Find where the given text appears and provide that cell's center as [x, y] coordinate. 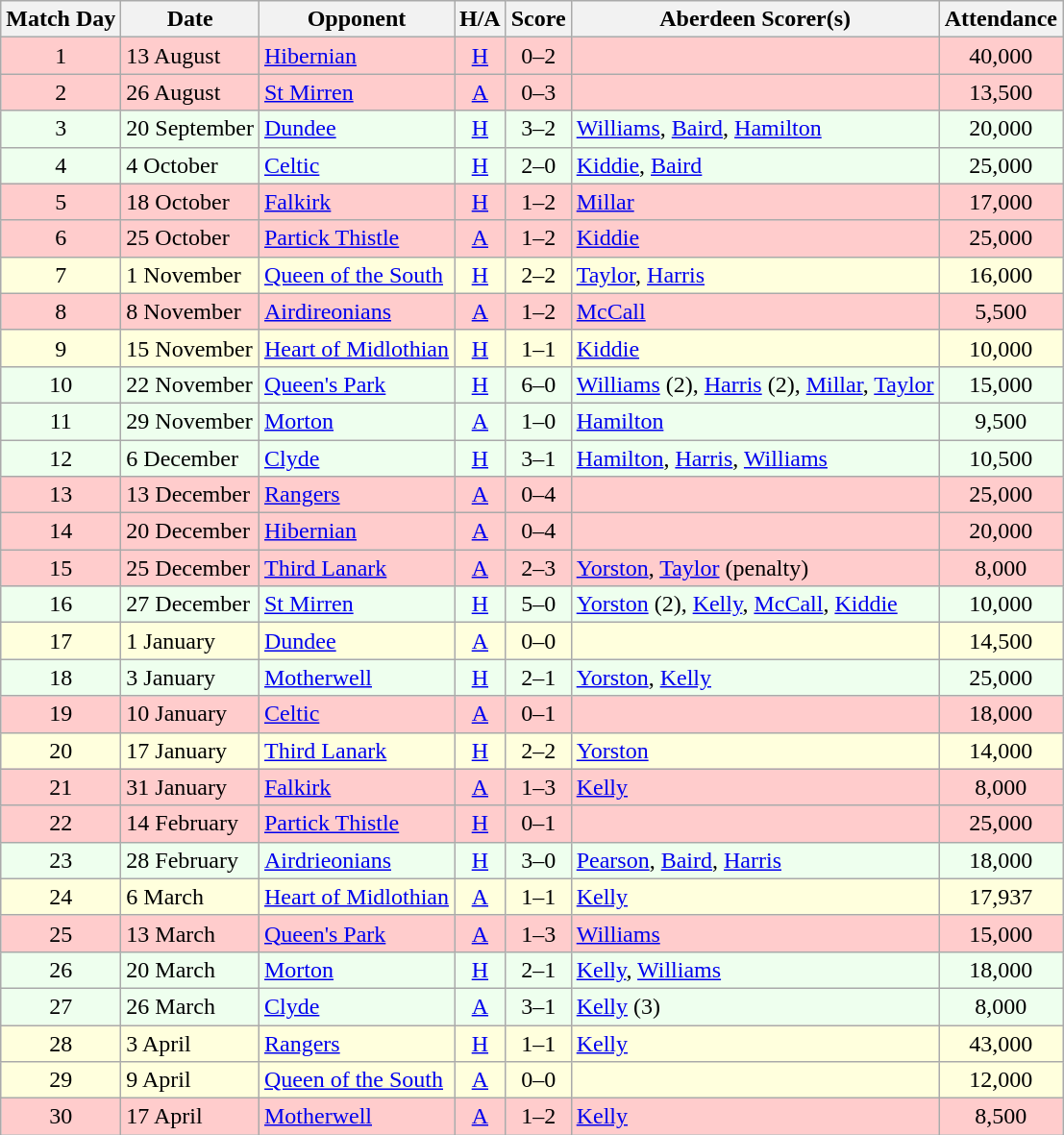
20 March [190, 970]
17,000 [1001, 202]
9,500 [1001, 421]
6–0 [538, 384]
14,000 [1001, 751]
4 October [190, 165]
Millar [755, 202]
Attendance [1001, 19]
17 [62, 641]
3–0 [538, 860]
18 October [190, 202]
6 [62, 238]
0–2 [538, 56]
15 November [190, 348]
1–0 [538, 421]
5–0 [538, 605]
0–3 [538, 92]
3 April [190, 1043]
3 January [190, 678]
McCall [755, 311]
1 January [190, 641]
12 [62, 458]
12,000 [1001, 1080]
Taylor, Harris [755, 275]
Williams [755, 933]
26 March [190, 1006]
Kelly (3) [755, 1006]
15 [62, 568]
9 [62, 348]
26 August [190, 92]
3 [62, 129]
28 February [190, 860]
Match Day [62, 19]
40,000 [1001, 56]
8 [62, 311]
2–0 [538, 165]
29 November [190, 421]
30 [62, 1117]
2–3 [538, 568]
1 [62, 56]
14,500 [1001, 641]
13 December [190, 495]
5,500 [1001, 311]
Yorston, Taylor (penalty) [755, 568]
Kelly, Williams [755, 970]
9 April [190, 1080]
29 [62, 1080]
7 [62, 275]
2 [62, 92]
14 February [190, 824]
19 [62, 714]
20 September [190, 129]
Yorston (2), Kelly, McCall, Kiddie [755, 605]
31 January [190, 787]
Kiddie, Baird [755, 165]
10 [62, 384]
17,937 [1001, 897]
27 December [190, 605]
Yorston [755, 751]
20 December [190, 531]
4 [62, 165]
25 December [190, 568]
13 March [190, 933]
6 March [190, 897]
Williams, Baird, Hamilton [755, 129]
Date [190, 19]
Williams (2), Harris (2), Millar, Taylor [755, 384]
13 August [190, 56]
22 [62, 824]
18 [62, 678]
Hamilton, Harris, Williams [755, 458]
8 November [190, 311]
Airdrieonians [356, 860]
23 [62, 860]
28 [62, 1043]
Pearson, Baird, Harris [755, 860]
10 January [190, 714]
25 [62, 933]
24 [62, 897]
43,000 [1001, 1043]
1 November [190, 275]
Airdireonians [356, 311]
5 [62, 202]
14 [62, 531]
8,500 [1001, 1117]
22 November [190, 384]
3–2 [538, 129]
Score [538, 19]
Aberdeen Scorer(s) [755, 19]
16,000 [1001, 275]
17 April [190, 1117]
H/A [480, 19]
25 October [190, 238]
10,500 [1001, 458]
13 [62, 495]
16 [62, 605]
11 [62, 421]
Yorston, Kelly [755, 678]
Opponent [356, 19]
27 [62, 1006]
17 January [190, 751]
20 [62, 751]
Hamilton [755, 421]
6 December [190, 458]
26 [62, 970]
21 [62, 787]
13,500 [1001, 92]
